Capture the cell that displays the provided text and extract its (X, Y) central coordinate. 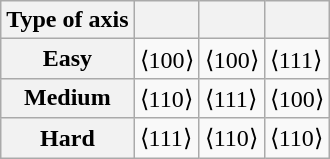
Medium (68, 98)
Hard (68, 138)
Type of axis (68, 20)
Easy (68, 59)
